Extract the (X, Y) coordinate from the center of the cell holding the provided text.  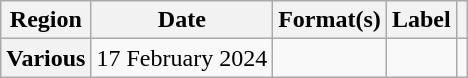
17 February 2024 (182, 58)
Format(s) (330, 20)
Various (46, 58)
Label (421, 20)
Date (182, 20)
Region (46, 20)
